Output the (x, y) coordinate of the center of the cell containing the given text.  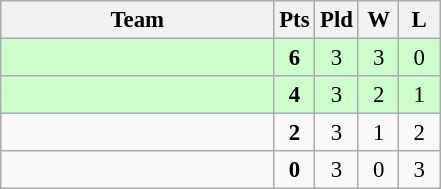
L (420, 20)
Pld (337, 20)
Team (138, 20)
W (378, 20)
4 (294, 95)
Pts (294, 20)
6 (294, 58)
